Output the [x, y] coordinate of the center of the cell containing the given text.  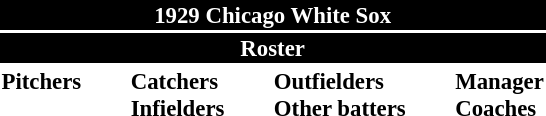
1929 Chicago White Sox [272, 15]
Roster [272, 48]
